Determine the (X, Y) coordinate at the center of the cell enclosing the given text.  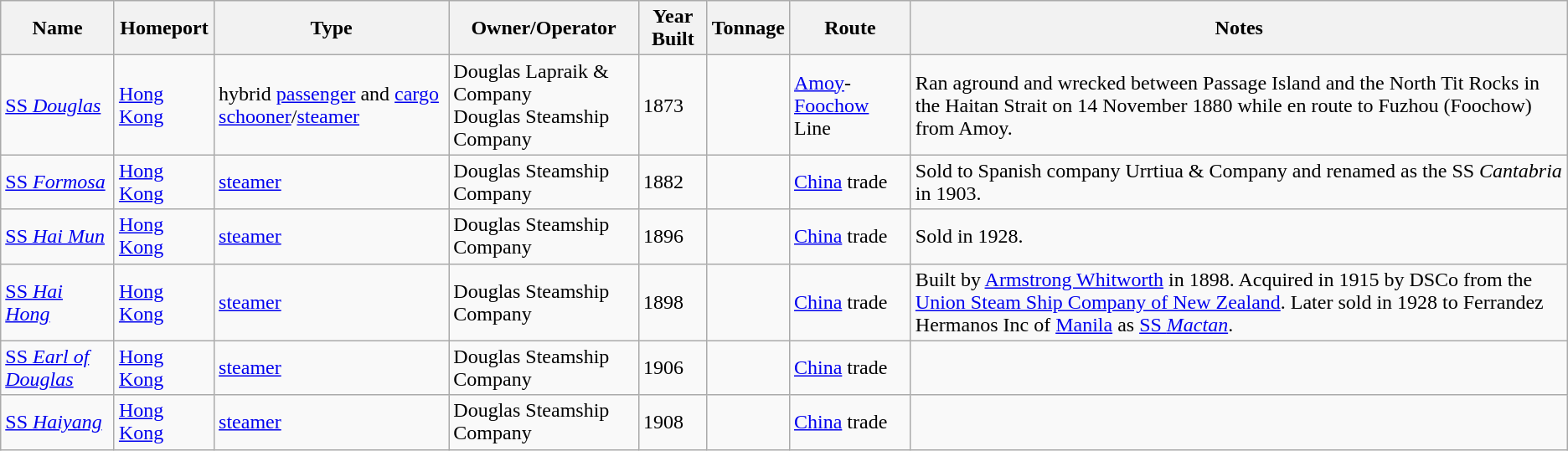
hybrid passenger and cargo schooner/steamer (332, 105)
SS Formosa (58, 182)
Year Built (673, 28)
Type (332, 28)
Amoy-Foochow Line (849, 105)
Sold to Spanish company Urrtiua & Company and renamed as the SS Cantabria in 1903. (1239, 182)
SS Haiyang (58, 422)
Tonnage (748, 28)
Notes (1239, 28)
1896 (673, 236)
SS Douglas (58, 105)
Name (58, 28)
Owner/Operator (544, 28)
Homeport (164, 28)
1898 (673, 302)
1906 (673, 368)
1882 (673, 182)
SS Hai Hong (58, 302)
1908 (673, 422)
Douglas Lapraik & Company Douglas Steamship Company (544, 105)
Route (849, 28)
Sold in 1928. (1239, 236)
SS Hai Mun (58, 236)
1873 (673, 105)
SS Earl of Douglas (58, 368)
